Output the [X, Y] coordinate of the center of the cell containing the given text.  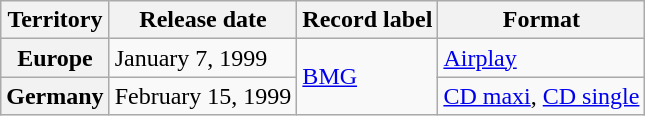
January 7, 1999 [203, 58]
BMG [368, 77]
Release date [203, 20]
Germany [55, 96]
CD maxi, CD single [542, 96]
Airplay [542, 58]
Format [542, 20]
Territory [55, 20]
Record label [368, 20]
February 15, 1999 [203, 96]
Europe [55, 58]
